Return the (X, Y) coordinate for the center point of the cell that contains the specified text.  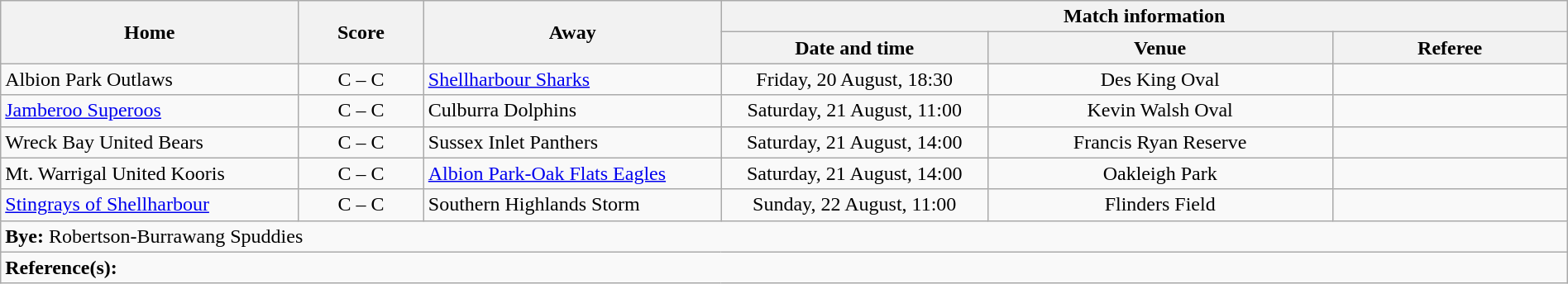
Mt. Warrigal United Kooris (150, 173)
Francis Ryan Reserve (1159, 142)
Jamberoo Superoos (150, 111)
Date and time (854, 48)
Friday, 20 August, 18:30 (854, 79)
Sussex Inlet Panthers (572, 142)
Stingrays of Shellharbour (150, 205)
Away (572, 32)
Southern Highlands Storm (572, 205)
Bye: Robertson-Burrawang Spuddies (784, 236)
Match information (1145, 17)
Des King Oval (1159, 79)
Oakleigh Park (1159, 173)
Wreck Bay United Bears (150, 142)
Albion Park-Oak Flats Eagles (572, 173)
Culburra Dolphins (572, 111)
Flinders Field (1159, 205)
Home (150, 32)
Referee (1450, 48)
Score (361, 32)
Albion Park Outlaws (150, 79)
Sunday, 22 August, 11:00 (854, 205)
Reference(s): (784, 267)
Saturday, 21 August, 11:00 (854, 111)
Shellharbour Sharks (572, 79)
Venue (1159, 48)
Kevin Walsh Oval (1159, 111)
